Capture the cell that displays the provided text and extract its (X, Y) central coordinate. 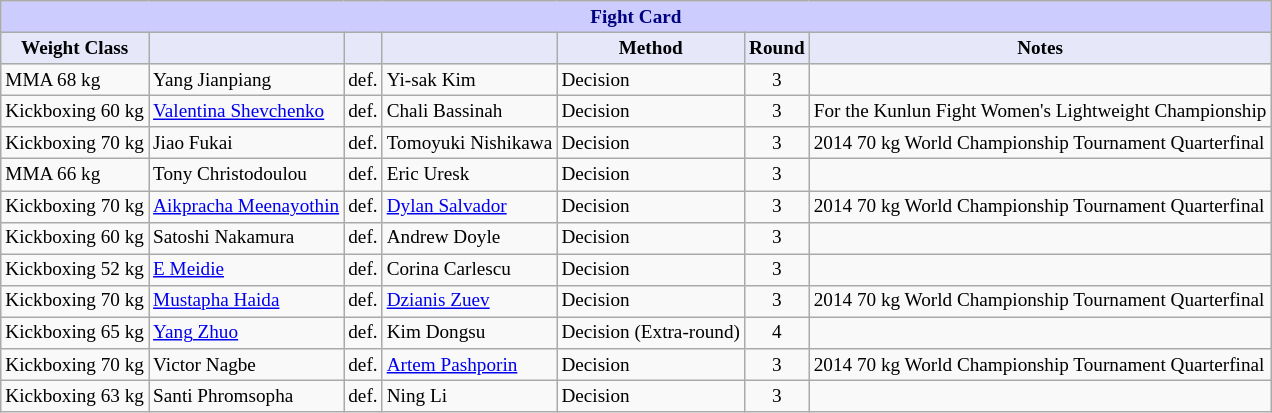
Tomoyuki Nishikawa (470, 143)
Artem Pashporin (470, 365)
Jiao Fukai (246, 143)
Santi Phromsopha (246, 396)
Yi-sak Kim (470, 80)
MMA 68 kg (75, 80)
Method (651, 48)
Eric Uresk (470, 175)
Valentina Shevchenko (246, 111)
Dylan Salvador (470, 206)
Mustapha Haida (246, 301)
Tony Christodoulou (246, 175)
E Meidie (246, 270)
4 (778, 333)
Yang Jianpiang (246, 80)
Corina Carlescu (470, 270)
Chali Bassinah (470, 111)
Dzianis Zuev (470, 301)
Kim Dongsu (470, 333)
Satoshi Nakamura (246, 238)
MMA 66 kg (75, 175)
Decision (Extra-round) (651, 333)
Kickboxing 52 kg (75, 270)
Aikpracha Meenayothin (246, 206)
Weight Class (75, 48)
For the Kunlun Fight Women's Lightweight Championship (1040, 111)
Kickboxing 63 kg (75, 396)
Round (778, 48)
Ning Li (470, 396)
Notes (1040, 48)
Fight Card (636, 17)
Andrew Doyle (470, 238)
Kickboxing 65 kg (75, 333)
Yang Zhuo (246, 333)
Victor Nagbe (246, 365)
